Output the [X, Y] coordinate of the center of the cell containing the given text.  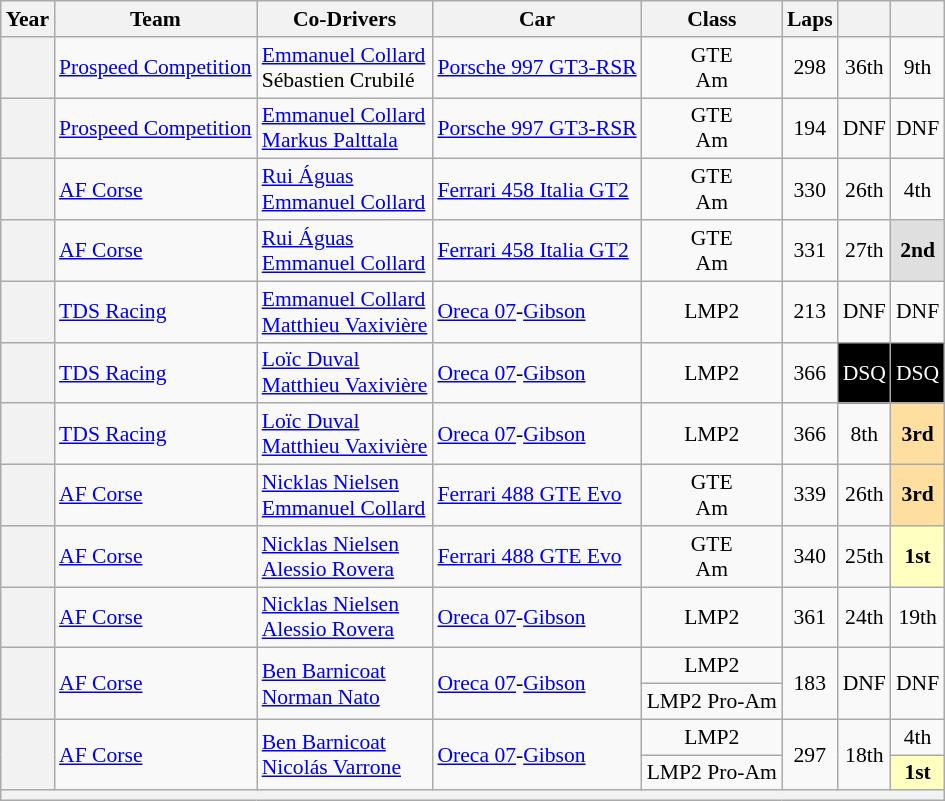
Nicklas Nielsen Emmanuel Collard [345, 496]
213 [810, 312]
9th [918, 68]
339 [810, 496]
361 [810, 618]
Team [156, 19]
Emmanuel Collard Matthieu Vaxivière [345, 312]
Class [712, 19]
36th [864, 68]
25th [864, 556]
298 [810, 68]
Emmanuel Collard Markus Palttala [345, 128]
331 [810, 250]
Co-Drivers [345, 19]
Year [28, 19]
330 [810, 190]
24th [864, 618]
Laps [810, 19]
183 [810, 684]
340 [810, 556]
2nd [918, 250]
Car [536, 19]
Ben Barnicoat Norman Nato [345, 684]
Emmanuel Collard Sébastien Crubilé [345, 68]
8th [864, 434]
194 [810, 128]
27th [864, 250]
Ben Barnicoat Nicolás Varrone [345, 754]
297 [810, 754]
19th [918, 618]
18th [864, 754]
